Capture the cell that displays the provided text and extract its [x, y] central coordinate. 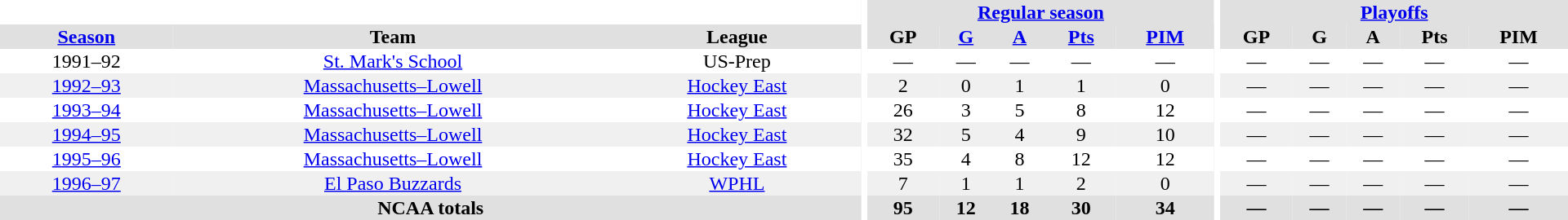
3 [966, 110]
Season [87, 37]
NCAA totals [430, 208]
9 [1081, 134]
32 [903, 134]
WPHL [737, 183]
1994–95 [87, 134]
1991–92 [87, 61]
El Paso Buzzards [394, 183]
1996–97 [87, 183]
10 [1165, 134]
30 [1081, 208]
1992–93 [87, 86]
26 [903, 110]
St. Mark's School [394, 61]
Team [394, 37]
1993–94 [87, 110]
95 [903, 208]
US-Prep [737, 61]
35 [903, 159]
Regular season [1040, 12]
7 [903, 183]
34 [1165, 208]
League [737, 37]
Playoffs [1394, 12]
1995–96 [87, 159]
18 [1020, 208]
